Capture the cell that displays the provided text and extract its [x, y] central coordinate. 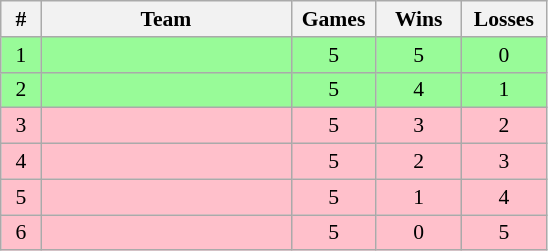
Team [166, 19]
# [21, 19]
Games [334, 19]
6 [21, 233]
Wins [418, 19]
Losses [504, 19]
